Pinpoint the cell where the given text exists, returning its [X, Y] midpoint coordinate. 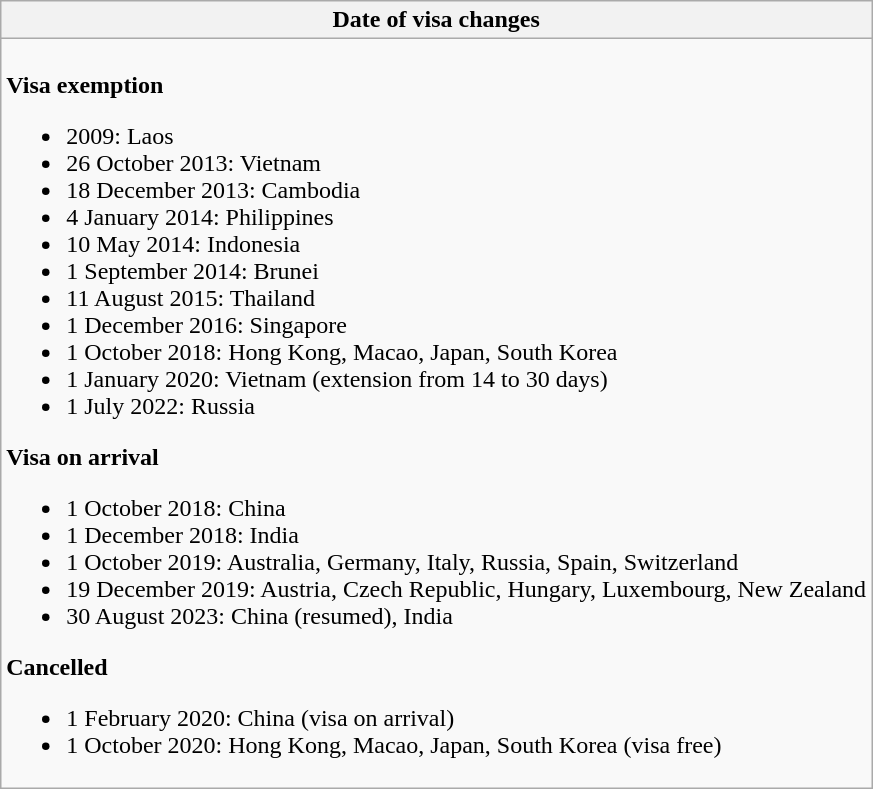
Date of visa changes [436, 20]
